Find where the given text appears and provide that cell's center as [x, y] coordinate. 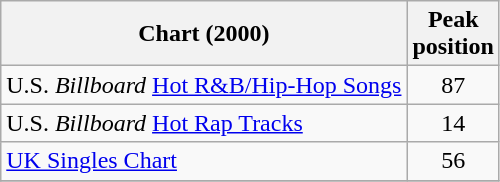
14 [453, 123]
Chart (2000) [204, 34]
56 [453, 161]
UK Singles Chart [204, 161]
87 [453, 85]
U.S. Billboard Hot Rap Tracks [204, 123]
U.S. Billboard Hot R&B/Hip-Hop Songs [204, 85]
Peakposition [453, 34]
